From the cell containing the given text, extract its center point as (x, y) coordinate. 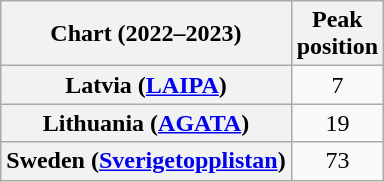
73 (337, 161)
Latvia (LAIPA) (146, 85)
Sweden (Sverigetopplistan) (146, 161)
Chart (2022–2023) (146, 34)
Peakposition (337, 34)
Lithuania (AGATA) (146, 123)
19 (337, 123)
7 (337, 85)
